From the cell containing the given text, extract its center point as (x, y) coordinate. 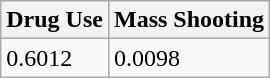
Mass Shooting (188, 20)
Drug Use (55, 20)
0.6012 (55, 58)
0.0098 (188, 58)
